Find where the given text appears and provide that cell's center as [X, Y] coordinate. 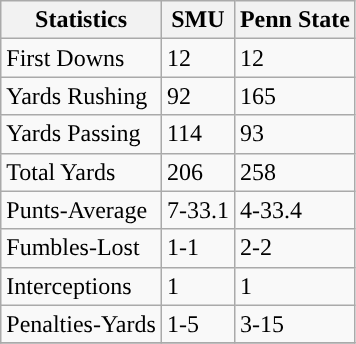
165 [294, 96]
Fumbles-Lost [82, 248]
Total Yards [82, 172]
Interceptions [82, 286]
SMU [198, 20]
4-33.4 [294, 210]
114 [198, 134]
1-1 [198, 248]
2-2 [294, 248]
Penalties-Yards [82, 324]
Yards Rushing [82, 96]
Punts-Average [82, 210]
206 [198, 172]
First Downs [82, 58]
3-15 [294, 324]
Yards Passing [82, 134]
7-33.1 [198, 210]
Statistics [82, 20]
92 [198, 96]
258 [294, 172]
1-5 [198, 324]
Penn State [294, 20]
93 [294, 134]
